Search for the cell housing the specified text and yield its [X, Y] center coordinate. 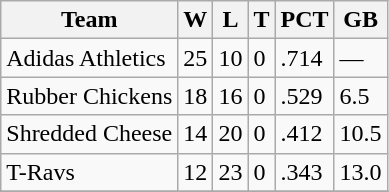
25 [196, 58]
T-Ravs [90, 172]
.714 [304, 58]
T [262, 20]
14 [196, 134]
— [360, 58]
Adidas Athletics [90, 58]
23 [230, 172]
Team [90, 20]
.529 [304, 96]
PCT [304, 20]
18 [196, 96]
10.5 [360, 134]
12 [196, 172]
6.5 [360, 96]
L [230, 20]
13.0 [360, 172]
20 [230, 134]
GB [360, 20]
W [196, 20]
16 [230, 96]
.412 [304, 134]
Shredded Cheese [90, 134]
.343 [304, 172]
10 [230, 58]
Rubber Chickens [90, 96]
